Return the (X, Y) coordinate for the center point of the cell that contains the specified text.  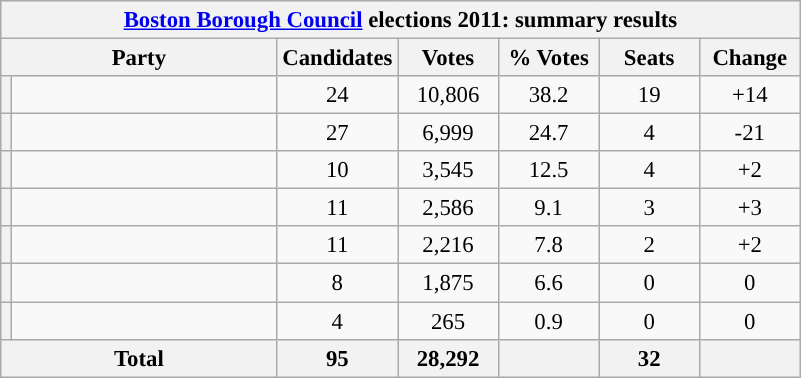
6,999 (448, 133)
Seats (650, 58)
8 (338, 283)
Boston Borough Council elections 2011: summary results (400, 20)
265 (448, 321)
% Votes (548, 58)
32 (650, 358)
7.8 (548, 245)
12.5 (548, 170)
10,806 (448, 95)
28,292 (448, 358)
2,586 (448, 208)
9.1 (548, 208)
10 (338, 170)
Total (139, 358)
1,875 (448, 283)
Change (750, 58)
2,216 (448, 245)
3 (650, 208)
-21 (750, 133)
+14 (750, 95)
24.7 (548, 133)
Votes (448, 58)
3,545 (448, 170)
95 (338, 358)
24 (338, 95)
6.6 (548, 283)
2 (650, 245)
Party (139, 58)
27 (338, 133)
38.2 (548, 95)
19 (650, 95)
+3 (750, 208)
0.9 (548, 321)
Candidates (338, 58)
